Search for the cell housing the specified text and yield its [x, y] center coordinate. 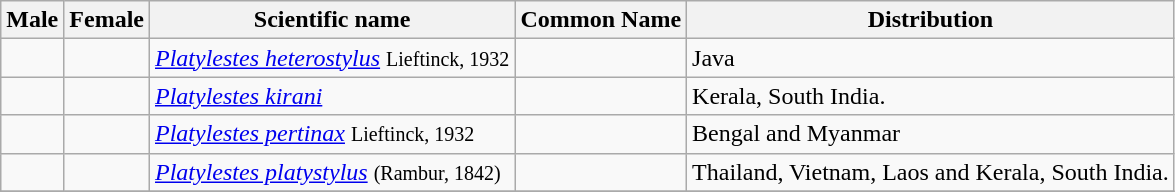
Platylestes heterostylus Lieftinck, 1932 [332, 58]
Platylestes kirani [332, 96]
Thailand, Vietnam, Laos and Kerala, South India. [931, 172]
Kerala, South India. [931, 96]
Common Name [601, 20]
Java [931, 58]
Platylestes pertinax Lieftinck, 1932 [332, 134]
Scientific name [332, 20]
Platylestes platystylus (Rambur, 1842) [332, 172]
Distribution [931, 20]
Bengal and Myanmar [931, 134]
Male [32, 20]
Female [107, 20]
